Scan for the cell matching the given text and deliver its (X, Y) coordinate at center. 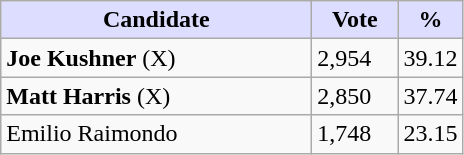
Candidate (156, 20)
37.74 (430, 96)
1,748 (355, 134)
39.12 (430, 58)
Matt Harris (X) (156, 96)
Joe Kushner (X) (156, 58)
Emilio Raimondo (156, 134)
2,850 (355, 96)
Vote (355, 20)
% (430, 20)
23.15 (430, 134)
2,954 (355, 58)
